Pinpoint the cell where the given text exists, returning its (x, y) midpoint coordinate. 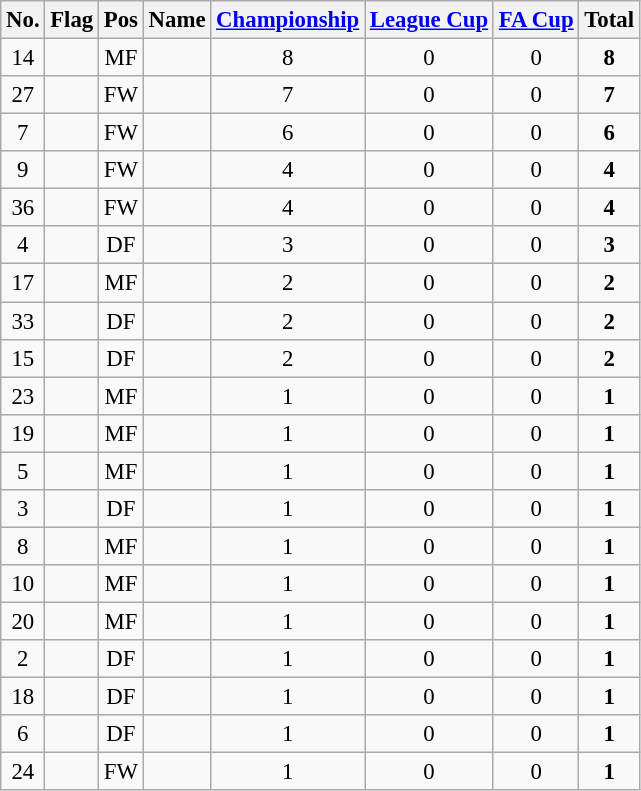
10 (23, 584)
9 (23, 170)
27 (23, 95)
15 (23, 358)
36 (23, 208)
17 (23, 283)
League Cup (428, 20)
19 (23, 433)
23 (23, 396)
Total (609, 20)
FA Cup (536, 20)
Flag (72, 20)
20 (23, 621)
Pos (122, 20)
33 (23, 321)
Name (177, 20)
Championship (288, 20)
24 (23, 772)
No. (23, 20)
18 (23, 697)
5 (23, 471)
14 (23, 58)
